Scan for the cell matching the given text and deliver its [x, y] coordinate at center. 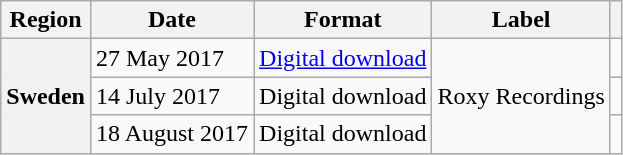
18 August 2017 [172, 134]
Sweden [46, 96]
Label [521, 20]
Region [46, 20]
Format [343, 20]
27 May 2017 [172, 58]
Date [172, 20]
14 July 2017 [172, 96]
Roxy Recordings [521, 96]
